Pinpoint the cell where the given text exists, returning its (X, Y) midpoint coordinate. 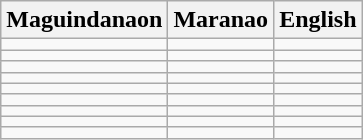
Maguindanaon (84, 20)
Maranao (221, 20)
English (318, 20)
